Determine the [X, Y] coordinate at the center of the cell enclosing the given text.  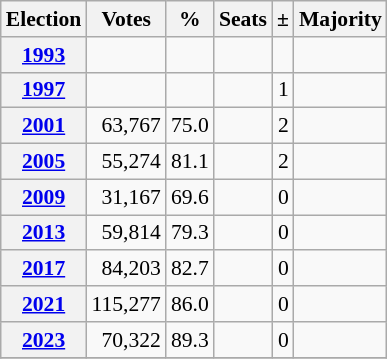
31,167 [126, 197]
2001 [44, 126]
70,322 [126, 340]
2009 [44, 197]
1 [283, 90]
79.3 [190, 233]
2023 [44, 340]
2005 [44, 162]
Election [44, 19]
115,277 [126, 304]
± [283, 19]
63,767 [126, 126]
1993 [44, 55]
Majority [340, 19]
81.1 [190, 162]
89.3 [190, 340]
2021 [44, 304]
Seats [243, 19]
% [190, 19]
69.6 [190, 197]
86.0 [190, 304]
Votes [126, 19]
2013 [44, 233]
1997 [44, 90]
55,274 [126, 162]
82.7 [190, 269]
59,814 [126, 233]
84,203 [126, 269]
2017 [44, 269]
75.0 [190, 126]
